For the text-containing cell, return its midpoint in [x, y] coordinate format. 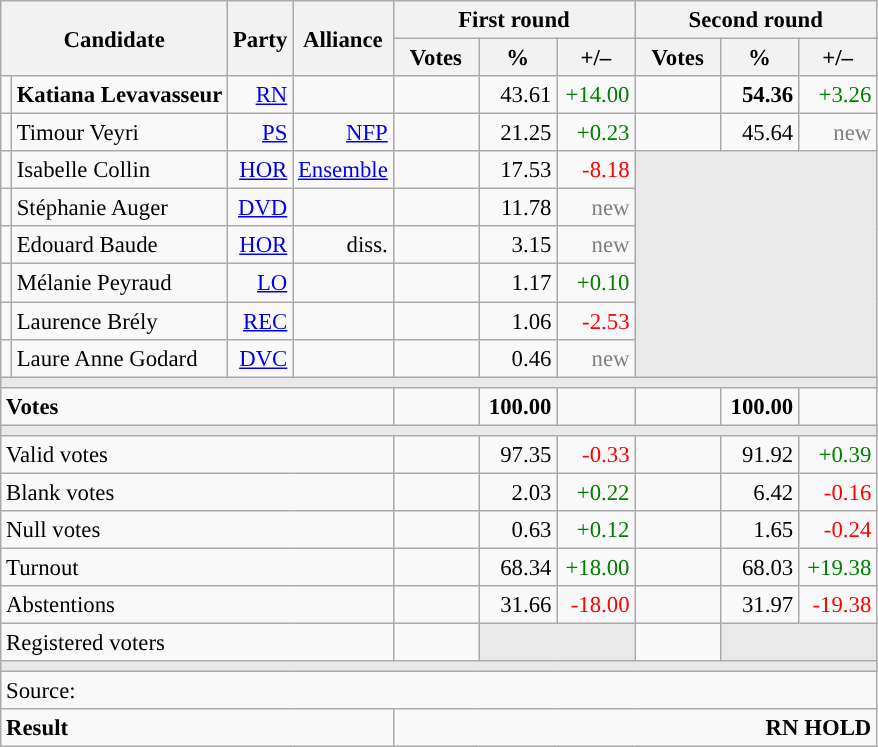
NFP [343, 133]
RN HOLD [635, 728]
+19.38 [838, 567]
Laurence Brély [119, 321]
-0.16 [838, 492]
diss. [343, 245]
RN [260, 95]
Registered voters [197, 643]
2.03 [518, 492]
Timour Veyri [119, 133]
97.35 [518, 455]
-0.24 [838, 530]
+3.26 [838, 95]
REC [260, 321]
+0.39 [838, 455]
Ensemble [343, 170]
+14.00 [596, 95]
Result [197, 728]
Edouard Baude [119, 245]
DVC [260, 358]
11.78 [518, 208]
-2.53 [596, 321]
45.64 [759, 133]
1.17 [518, 283]
DVD [260, 208]
Stéphanie Auger [119, 208]
-19.38 [838, 605]
Candidate [114, 38]
First round [514, 20]
54.36 [759, 95]
+18.00 [596, 567]
6.42 [759, 492]
Mélanie Peyraud [119, 283]
0.63 [518, 530]
Isabelle Collin [119, 170]
1.65 [759, 530]
31.97 [759, 605]
Turnout [197, 567]
0.46 [518, 358]
Valid votes [197, 455]
+0.12 [596, 530]
-8.18 [596, 170]
43.61 [518, 95]
Second round [756, 20]
21.25 [518, 133]
Source: [439, 691]
68.03 [759, 567]
Laure Anne Godard [119, 358]
Katiana Levavasseur [119, 95]
17.53 [518, 170]
Blank votes [197, 492]
+0.10 [596, 283]
91.92 [759, 455]
1.06 [518, 321]
Alliance [343, 38]
31.66 [518, 605]
68.34 [518, 567]
+0.22 [596, 492]
3.15 [518, 245]
Abstentions [197, 605]
Null votes [197, 530]
-18.00 [596, 605]
LO [260, 283]
+0.23 [596, 133]
Party [260, 38]
-0.33 [596, 455]
PS [260, 133]
